Scan for the cell matching the given text and deliver its (x, y) coordinate at center. 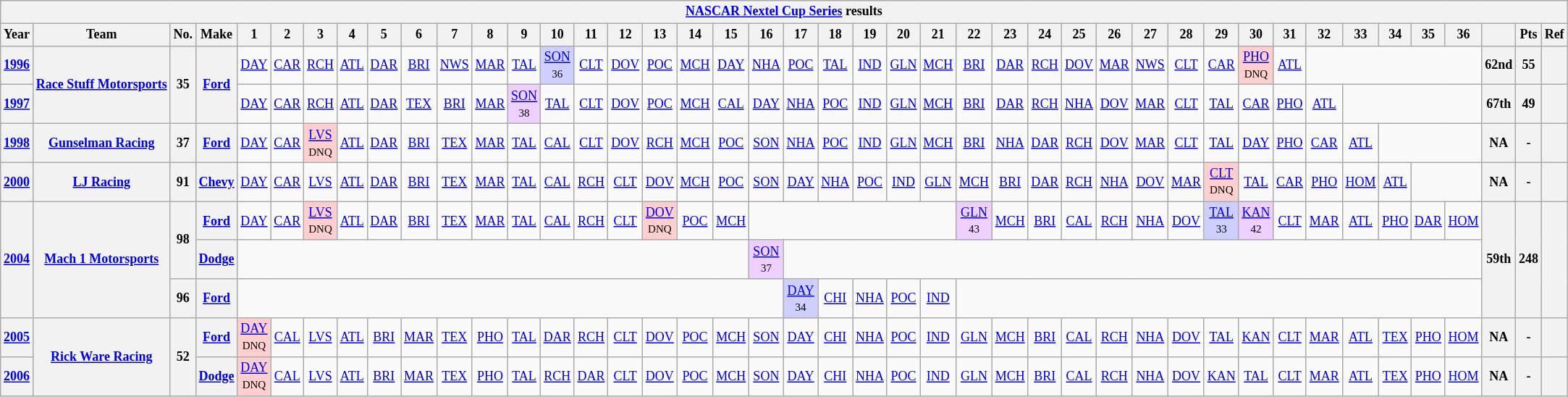
11 (591, 35)
34 (1396, 35)
19 (870, 35)
24 (1045, 35)
16 (767, 35)
25 (1079, 35)
248 (1529, 259)
DAY34 (801, 298)
2004 (17, 259)
1997 (17, 104)
NASCAR Nextel Cup Series results (784, 12)
Chevy (216, 182)
2006 (17, 376)
29 (1221, 35)
2005 (17, 338)
1998 (17, 143)
SON38 (524, 104)
Rick Ware Racing (101, 356)
8 (490, 35)
15 (731, 35)
SON37 (767, 259)
Team (101, 35)
No. (182, 35)
Mach 1 Motorsports (101, 259)
62nd (1499, 65)
12 (625, 35)
14 (695, 35)
4 (352, 35)
LJ Racing (101, 182)
59th (1499, 259)
2000 (17, 182)
96 (182, 298)
33 (1361, 35)
20 (903, 35)
52 (182, 356)
5 (384, 35)
Pts (1529, 35)
CLTDNQ (1221, 182)
91 (182, 182)
32 (1324, 35)
27 (1150, 35)
7 (455, 35)
36 (1464, 35)
22 (974, 35)
Year (17, 35)
KAN42 (1256, 221)
SON36 (557, 65)
Make (216, 35)
3 (321, 35)
2 (287, 35)
67th (1499, 104)
Gunselman Racing (101, 143)
TAL33 (1221, 221)
GLN43 (974, 221)
49 (1529, 104)
PHODNQ (1256, 65)
37 (182, 143)
26 (1114, 35)
10 (557, 35)
13 (660, 35)
1996 (17, 65)
6 (419, 35)
28 (1186, 35)
30 (1256, 35)
18 (835, 35)
DOVDNQ (660, 221)
55 (1529, 65)
31 (1290, 35)
23 (1010, 35)
Race Stuff Motorsports (101, 84)
17 (801, 35)
21 (938, 35)
9 (524, 35)
1 (254, 35)
98 (182, 241)
Ref (1554, 35)
